Pinpoint the cell where the given text exists, returning its (x, y) midpoint coordinate. 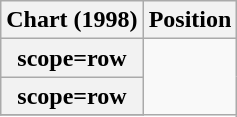
Chart (1998) (72, 20)
Position (190, 20)
